Scan for the cell matching the given text and deliver its [X, Y] coordinate at center. 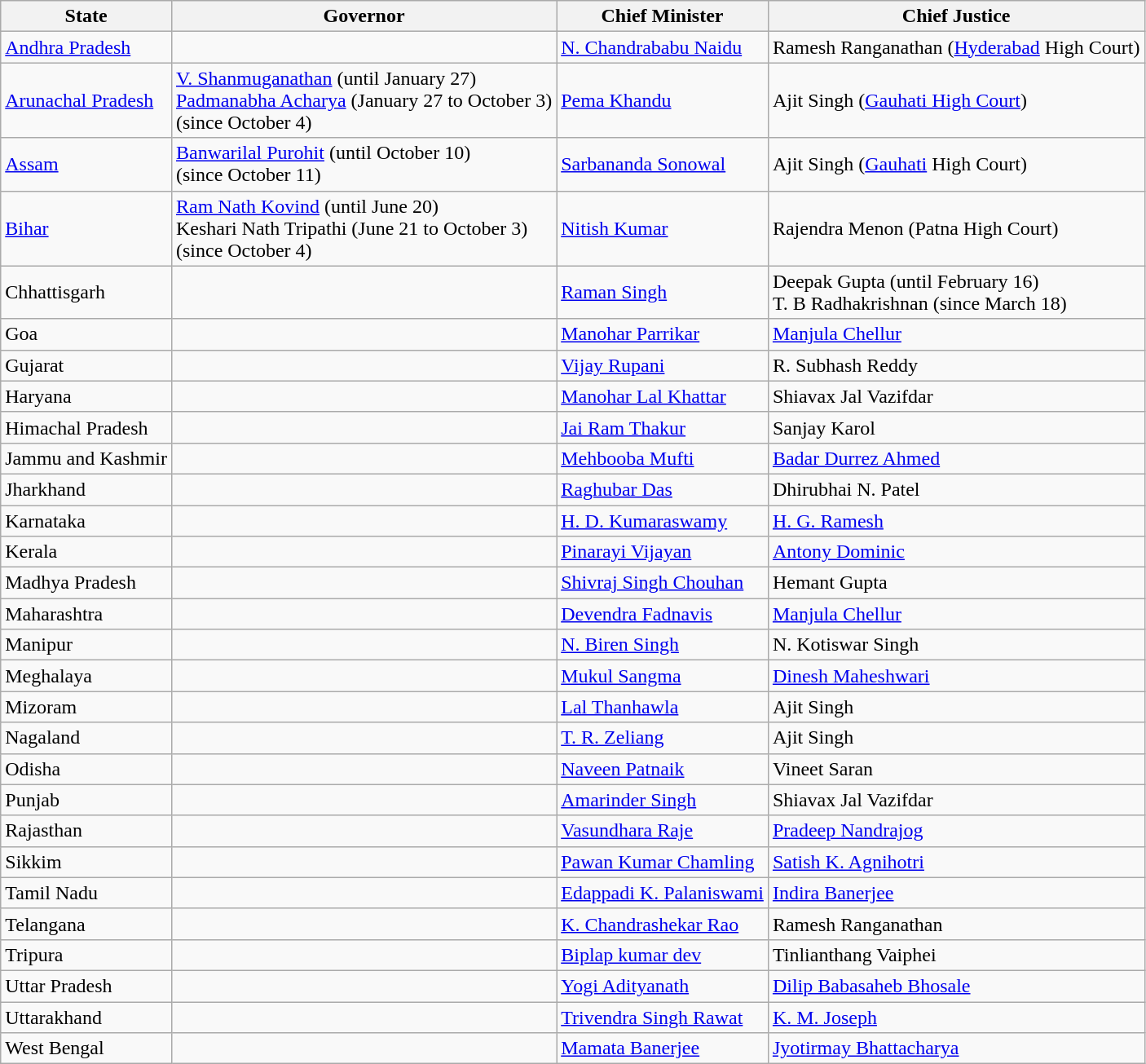
Dinesh Maheshwari [956, 676]
Sanjay Karol [956, 427]
Manipur [86, 645]
Goa [86, 334]
Hemant Gupta [956, 583]
Lal Thanhawla [663, 707]
Pawan Kumar Chamling [663, 862]
State [86, 16]
T. R. Zeliang [663, 738]
Ram Nath Kovind (until June 20)Keshari Nath Tripathi (June 21 to October 3) (since October 4) [364, 228]
Odisha [86, 769]
Yogi Adityanath [663, 986]
Chhattisgarh [86, 292]
R. Subhash Reddy [956, 365]
Jai Ram Thakur [663, 427]
Himachal Pradesh [86, 427]
Karnataka [86, 521]
Nitish Kumar [663, 228]
Kerala [86, 552]
Dhirubhai N. Patel [956, 489]
Raghubar Das [663, 489]
Governor [364, 16]
K. Chandrashekar Rao [663, 924]
Maharashtra [86, 614]
H. D. Kumaraswamy [663, 521]
H. G. Ramesh [956, 521]
Satish K. Agnihotri [956, 862]
Ramesh Ranganathan [956, 924]
Manohar Lal Khattar [663, 396]
Deepak Gupta (until February 16)T. B Radhakrishnan (since March 18) [956, 292]
Vineet Saran [956, 769]
Uttar Pradesh [86, 986]
Arunachal Pradesh [86, 100]
Punjab [86, 800]
Rajasthan [86, 831]
Badar Durrez Ahmed [956, 458]
Sikkim [86, 862]
V. Shanmuganathan (until January 27)Padmanabha Acharya (January 27 to October 3) (since October 4) [364, 100]
Vasundhara Raje [663, 831]
Devendra Fadnavis [663, 614]
Bihar [86, 228]
Edappadi K. Palaniswami [663, 893]
Meghalaya [86, 676]
Mehbooba Mufti [663, 458]
Chief Minister [663, 16]
Pema Khandu [663, 100]
Mizoram [86, 707]
Jharkhand [86, 489]
Haryana [86, 396]
Gujarat [86, 365]
Pinarayi Vijayan [663, 552]
Shivraj Singh Chouhan [663, 583]
Antony Dominic [956, 552]
Assam [86, 165]
Jammu and Kashmir [86, 458]
N. Kotiswar Singh [956, 645]
Vijay Rupani [663, 365]
Tinlianthang Vaiphei [956, 955]
Naveen Patnaik [663, 769]
Tamil Nadu [86, 893]
Biplap kumar dev [663, 955]
N. Biren Singh [663, 645]
Madhya Pradesh [86, 583]
Chief Justice [956, 16]
Mukul Sangma [663, 676]
Banwarilal Purohit (until October 10) (since October 11) [364, 165]
Pradeep Nandrajog [956, 831]
Uttarakhand [86, 1017]
Dilip Babasaheb Bhosale [956, 986]
N. Chandrababu Naidu [663, 47]
Andhra Pradesh [86, 47]
Tripura [86, 955]
Nagaland [86, 738]
Mamata Banerjee [663, 1049]
Manohar Parrikar [663, 334]
Jyotirmay Bhattacharya [956, 1049]
K. M. Joseph [956, 1017]
Ramesh Ranganathan (Hyderabad High Court) [956, 47]
Amarinder Singh [663, 800]
Raman Singh [663, 292]
Trivendra Singh Rawat [663, 1017]
Indira Banerjee [956, 893]
Telangana [86, 924]
West Bengal [86, 1049]
Sarbananda Sonowal [663, 165]
Rajendra Menon (Patna High Court) [956, 228]
